Return the [x, y] coordinate for the center point of the cell that contains the specified text.  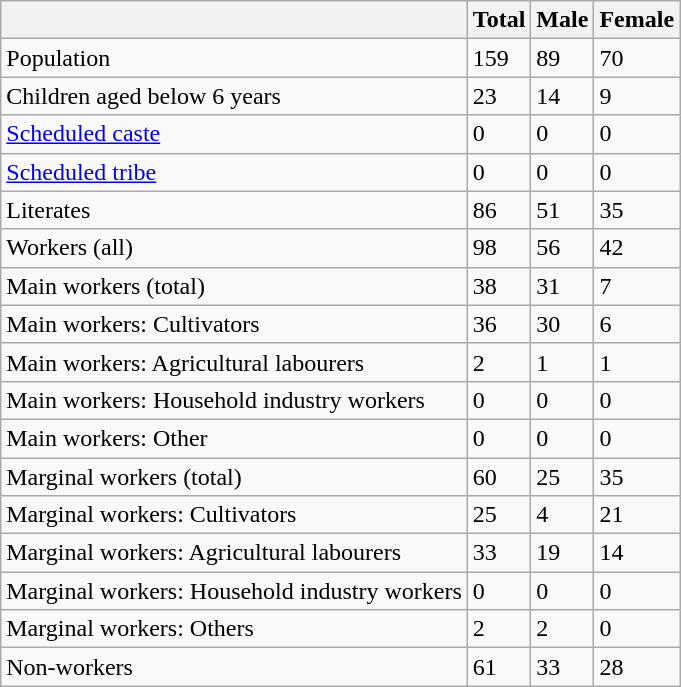
159 [499, 58]
61 [499, 667]
7 [637, 286]
Main workers: Household industry workers [234, 400]
42 [637, 248]
Main workers: Other [234, 438]
Children aged below 6 years [234, 96]
Scheduled tribe [234, 172]
9 [637, 96]
Main workers: Agricultural labourers [234, 362]
70 [637, 58]
Marginal workers: Cultivators [234, 515]
Marginal workers (total) [234, 477]
Scheduled caste [234, 134]
56 [562, 248]
51 [562, 210]
21 [637, 515]
98 [499, 248]
23 [499, 96]
Marginal workers: Agricultural labourers [234, 553]
28 [637, 667]
86 [499, 210]
31 [562, 286]
Main workers: Cultivators [234, 324]
Non-workers [234, 667]
Total [499, 20]
30 [562, 324]
60 [499, 477]
Male [562, 20]
Female [637, 20]
89 [562, 58]
38 [499, 286]
6 [637, 324]
Main workers (total) [234, 286]
Literates [234, 210]
4 [562, 515]
Marginal workers: Household industry workers [234, 591]
Population [234, 58]
19 [562, 553]
Workers (all) [234, 248]
Marginal workers: Others [234, 629]
36 [499, 324]
